For the text-containing cell, return its midpoint in (x, y) coordinate format. 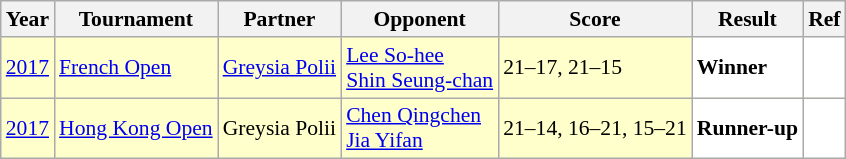
Tournament (136, 19)
Opponent (420, 19)
Partner (280, 19)
Ref (824, 19)
Runner-up (748, 128)
21–17, 21–15 (595, 68)
Chen Qingchen Jia Yifan (420, 128)
Year (28, 19)
Result (748, 19)
Score (595, 19)
21–14, 16–21, 15–21 (595, 128)
Hong Kong Open (136, 128)
French Open (136, 68)
Winner (748, 68)
Lee So-hee Shin Seung-chan (420, 68)
